Scan for the cell matching the given text and deliver its [x, y] coordinate at center. 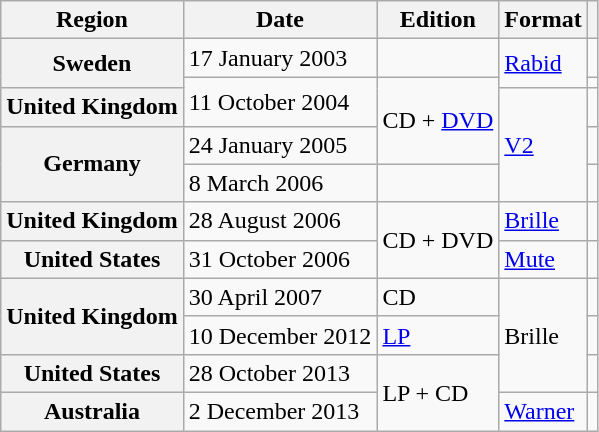
2 December 2013 [280, 411]
24 January 2005 [280, 145]
Germany [92, 164]
Region [92, 20]
10 December 2012 [280, 335]
8 March 2006 [280, 183]
Date [280, 20]
Rabid [543, 64]
31 October 2006 [280, 259]
CD [438, 297]
Mute [543, 259]
LP + CD [438, 392]
Warner [543, 411]
30 April 2007 [280, 297]
V2 [543, 145]
Edition [438, 20]
Australia [92, 411]
LP [438, 335]
Sweden [92, 64]
11 October 2004 [280, 102]
17 January 2003 [280, 58]
Format [543, 20]
28 October 2013 [280, 373]
28 August 2006 [280, 221]
